Locate the cell with the specified text and output its (X, Y) center coordinate. 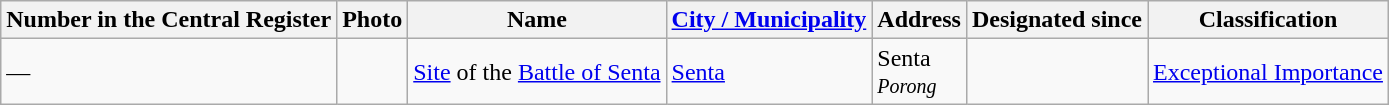
City / Municipality (769, 20)
Address (920, 20)
SentaPorong (920, 72)
Site of the Battle of Senta (537, 72)
Designated since (1056, 20)
Classification (1268, 20)
— (169, 72)
Number in the Central Register (169, 20)
Photo (372, 20)
Senta (769, 72)
Name (537, 20)
Exceptional Importance (1268, 72)
